Extract the [X, Y] coordinate from the center of the cell holding the provided text.  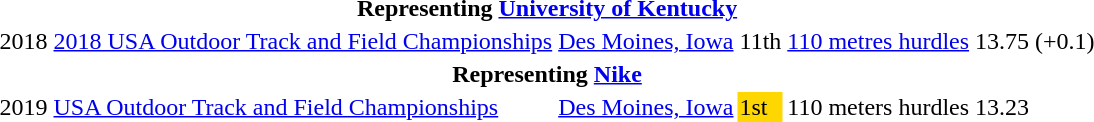
1st [760, 107]
110 meters hurdles [878, 107]
USA Outdoor Track and Field Championships [303, 107]
11th [760, 41]
2018 USA Outdoor Track and Field Championships [303, 41]
110 metres hurdles [878, 41]
